Find where the given text appears and provide that cell's center as (x, y) coordinate. 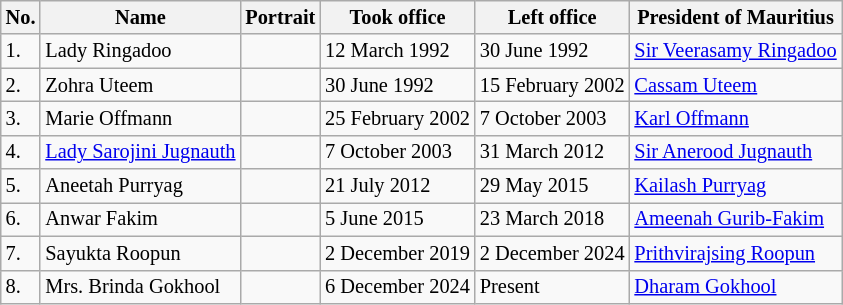
No. (21, 17)
1. (21, 51)
Took office (398, 17)
Cassam Uteem (736, 85)
Kailash Purryag (736, 186)
4. (21, 152)
Name (140, 17)
2 December 2024 (552, 253)
6. (21, 219)
Sir Anerood Jugnauth (736, 152)
15 February 2002 (552, 85)
Mrs. Brinda Gokhool (140, 287)
Anwar Fakim (140, 219)
Lady Ringadoo (140, 51)
Left office (552, 17)
23 March 2018 (552, 219)
Ameenah Gurib-Fakim (736, 219)
8. (21, 287)
2 December 2019 (398, 253)
Present (552, 287)
25 February 2002 (398, 118)
Marie Offmann (140, 118)
31 March 2012 (552, 152)
2. (21, 85)
7. (21, 253)
Sayukta Roopun (140, 253)
Lady Sarojini Jugnauth (140, 152)
Aneetah Purryag (140, 186)
Dharam Gokhool (736, 287)
29 May 2015 (552, 186)
5. (21, 186)
21 July 2012 (398, 186)
Portrait (280, 17)
Sir Veerasamy Ringadoo (736, 51)
Prithvirajsing Roopun (736, 253)
3. (21, 118)
12 March 1992 (398, 51)
5 June 2015 (398, 219)
6 December 2024 (398, 287)
President of Mauritius (736, 17)
Zohra Uteem (140, 85)
Karl Offmann (736, 118)
